Return [x, y] of the center of cell containing provided text 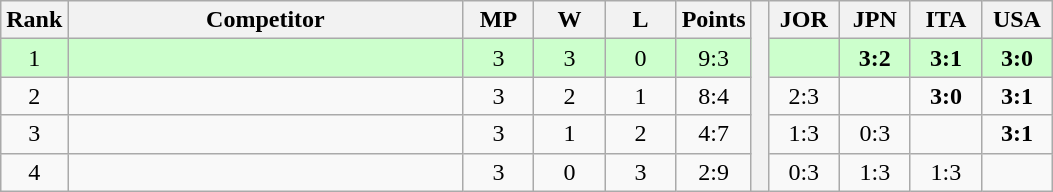
8:4 [714, 96]
4 [34, 172]
Rank [34, 20]
W [570, 20]
2:9 [714, 172]
ITA [946, 20]
MP [498, 20]
JOR [804, 20]
JPN [874, 20]
L [640, 20]
3:2 [874, 58]
USA [1016, 20]
4:7 [714, 134]
Points [714, 20]
2:3 [804, 96]
Competitor [266, 20]
9:3 [714, 58]
